Identify which cell holds the provided text, then report its [X, Y] central coordinate. 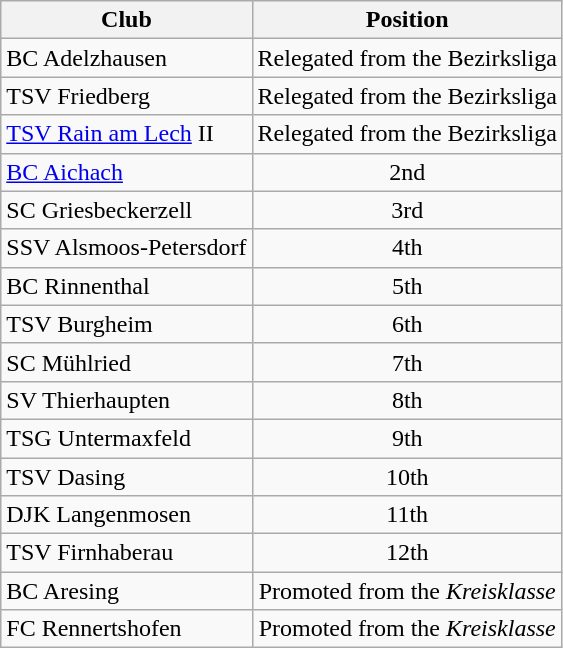
6th [407, 324]
11th [407, 515]
3rd [407, 210]
TSV Burgheim [126, 324]
9th [407, 438]
2nd [407, 172]
Club [126, 20]
TSV Friedberg [126, 96]
SV Thierhaupten [126, 400]
TSV Dasing [126, 477]
BC Rinnenthal [126, 286]
BC Adelzhausen [126, 58]
DJK Langenmosen [126, 515]
SSV Alsmoos-Petersdorf [126, 248]
SC Mühlried [126, 362]
BC Aichach [126, 172]
5th [407, 286]
TSV Firnhaberau [126, 553]
4th [407, 248]
TSV Rain am Lech II [126, 134]
Position [407, 20]
12th [407, 553]
SC Griesbeckerzell [126, 210]
10th [407, 477]
7th [407, 362]
FC Rennertshofen [126, 629]
TSG Untermaxfeld [126, 438]
BC Aresing [126, 591]
8th [407, 400]
